Pinpoint the cell where the given text exists, returning its (x, y) midpoint coordinate. 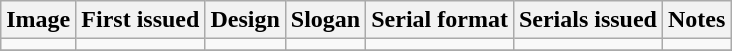
Notes (696, 20)
Image (38, 20)
Serials issued (588, 20)
Design (245, 20)
First issued (140, 20)
Slogan (325, 20)
Serial format (440, 20)
